Find where the given text appears and provide that cell's center as [X, Y] coordinate. 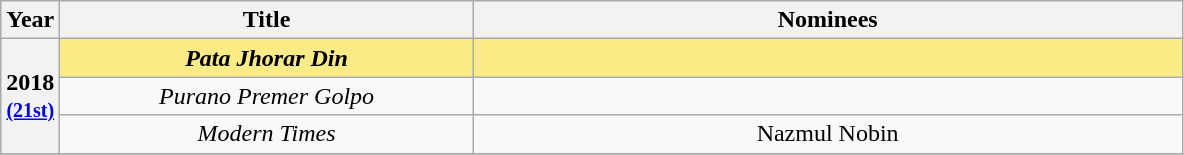
Year [30, 20]
Title [266, 20]
Modern Times [266, 134]
Nominees [828, 20]
2018(21st) [30, 96]
Nazmul Nobin [828, 134]
Purano Premer Golpo [266, 96]
Pata Jhorar Din [266, 58]
